Scan for the cell matching the given text and deliver its [x, y] coordinate at center. 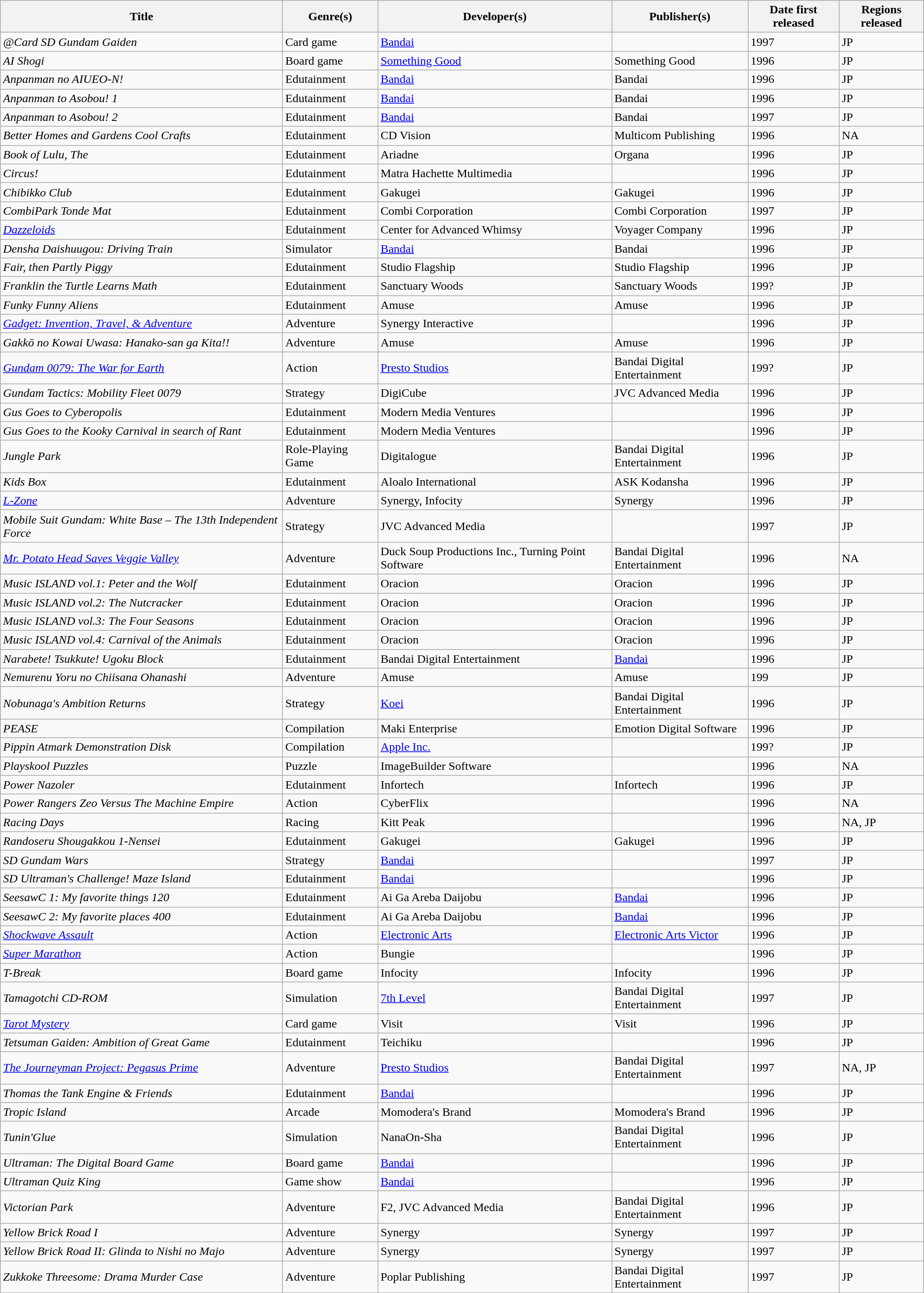
Fair, then Partly Piggy [142, 267]
199 [794, 678]
Gundam 0079: The War for Earth [142, 368]
Anpanman no AIUEO-N! [142, 79]
Gus Goes to Cyberopolis [142, 412]
Kitt Peak [495, 822]
Digitalogue [495, 456]
Electronic Arts Victor [680, 935]
Regions released [882, 17]
Yellow Brick Road I [142, 1232]
Gundam Tactics: Mobility Fleet 0079 [142, 393]
PEASE [142, 728]
CyberFlix [495, 803]
Pippin Atmark Demonstration Disk [142, 747]
F2, JVC Advanced Media [495, 1207]
Organa [680, 154]
DigiCube [495, 393]
Tamagotchi CD-ROM [142, 998]
Publisher(s) [680, 17]
Music ISLAND vol.1: Peter and the Wolf [142, 583]
7th Level [495, 998]
Mobile Suit Gundam: White Base – The 13th Independent Force [142, 526]
Arcade [331, 1112]
Music ISLAND vol.4: Carnival of the Animals [142, 640]
@Card SD Gundam Gaiden [142, 42]
Maki Enterprise [495, 728]
Dazzeloids [142, 229]
Power Rangers Zeo Versus The Machine Empire [142, 803]
Title [142, 17]
Zukkoke Threesome: Drama Murder Case [142, 1276]
Duck Soup Productions Inc., Turning Point Software [495, 558]
L-Zone [142, 500]
The Journeyman Project: Pegasus Prime [142, 1068]
Anpanman to Asobou! 1 [142, 98]
Ultraman Quiz King [142, 1181]
Voyager Company [680, 229]
ImageBuilder Software [495, 766]
Apple Inc. [495, 747]
Super Marathon [142, 954]
Simulator [331, 248]
Shockwave Assault [142, 935]
Tunin'Glue [142, 1137]
Music ISLAND vol.2: The Nutcracker [142, 603]
Poplar Publishing [495, 1276]
Densha Daishuugou: Driving Train [142, 248]
Electronic Arts [495, 935]
Playskool Puzzles [142, 766]
AI Shogi [142, 61]
Narabete! Tsukkute! Ugoku Block [142, 659]
Gadget: Invention, Travel, & Adventure [142, 324]
Tetsuman Gaiden: Ambition of Great Game [142, 1042]
SD Ultraman's Challenge! Maze Island [142, 878]
Jungle Park [142, 456]
T-Break [142, 973]
Puzzle [331, 766]
Aloalo International [495, 482]
Matra Hachette Multimedia [495, 173]
Anpanman to Asobou! 2 [142, 117]
Center for Advanced Whimsy [495, 229]
Better Homes and Gardens Cool Crafts [142, 136]
SeesawC 1: My favorite things 120 [142, 897]
CD Vision [495, 136]
Date first released [794, 17]
Nemurenu Yoru no Chiisana Ohanashi [142, 678]
Yellow Brick Road II: Glinda to Nishi no Majo [142, 1251]
Role-Playing Game [331, 456]
Tropic Island [142, 1112]
Victorian Park [142, 1207]
Ultraman: The Digital Board Game [142, 1163]
Multicom Publishing [680, 136]
Mr. Potato Head Saves Veggie Valley [142, 558]
Power Nazoler [142, 785]
Circus! [142, 173]
CombiPark Tonde Mat [142, 211]
Randoseru Shougakkou 1-Nensei [142, 841]
SeesawC 2: My favorite places 400 [142, 916]
Kids Box [142, 482]
Book of Lulu, The [142, 154]
Bungie [495, 954]
Franklin the Turtle Learns Math [142, 286]
Gakkō no Kowai Uwasa: Hanako-san ga Kita!! [142, 342]
Teichiku [495, 1042]
Gus Goes to the Kooky Carnival in search of Rant [142, 431]
Thomas the Tank Engine & Friends [142, 1093]
NanaOn-Sha [495, 1137]
ASK Kodansha [680, 482]
Racing [331, 822]
Synergy, Infocity [495, 500]
Developer(s) [495, 17]
Game show [331, 1181]
Ariadne [495, 154]
Nobunaga's Ambition Returns [142, 703]
Genre(s) [331, 17]
Emotion Digital Software [680, 728]
Funky Funny Aliens [142, 305]
Koei [495, 703]
Chibikko Club [142, 192]
Music ISLAND vol.3: The Four Seasons [142, 621]
Racing Days [142, 822]
SD Gundam Wars [142, 860]
Tarot Mystery [142, 1024]
Synergy Interactive [495, 324]
